Search for the cell housing the specified text and yield its (x, y) center coordinate. 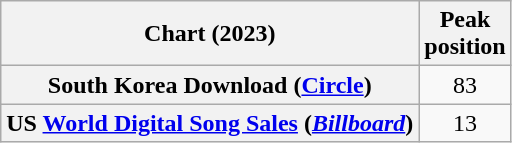
Peakposition (465, 34)
13 (465, 123)
South Korea Download (Circle) (210, 85)
Chart (2023) (210, 34)
US World Digital Song Sales (Billboard) (210, 123)
83 (465, 85)
